Determine the (x, y) coordinate at the center of the cell enclosing the given text.  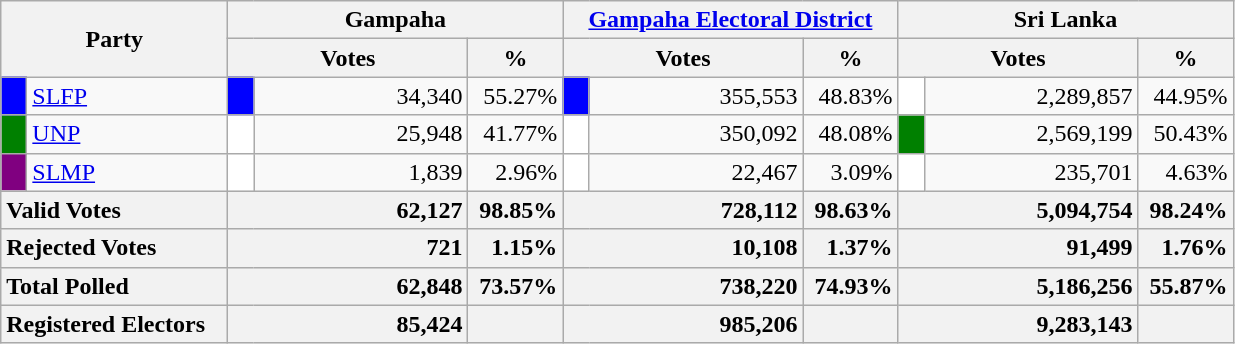
9,283,143 (1018, 324)
2,569,199 (1031, 134)
4.63% (1186, 172)
SLMP (128, 172)
5,186,256 (1018, 286)
SLFP (128, 96)
738,220 (683, 286)
Sri Lanka (1066, 20)
10,108 (683, 248)
1.37% (850, 248)
Valid Votes (114, 210)
98.24% (1186, 210)
Gampaha Electoral District (730, 20)
41.77% (516, 134)
44.95% (1186, 96)
1.76% (1186, 248)
22,467 (696, 172)
235,701 (1031, 172)
55.27% (516, 96)
UNP (128, 134)
2.96% (516, 172)
25,948 (361, 134)
3.09% (850, 172)
85,424 (348, 324)
2,289,857 (1031, 96)
355,553 (696, 96)
50.43% (1186, 134)
Party (114, 39)
74.93% (850, 286)
350,092 (696, 134)
98.85% (516, 210)
73.57% (516, 286)
5,094,754 (1018, 210)
Rejected Votes (114, 248)
55.87% (1186, 286)
48.08% (850, 134)
728,112 (683, 210)
Registered Electors (114, 324)
62,848 (348, 286)
721 (348, 248)
1,839 (361, 172)
1.15% (516, 248)
98.63% (850, 210)
Total Polled (114, 286)
48.83% (850, 96)
Gampaha (396, 20)
34,340 (361, 96)
91,499 (1018, 248)
62,127 (348, 210)
985,206 (683, 324)
